Pinpoint the cell where the given text exists, returning its [X, Y] midpoint coordinate. 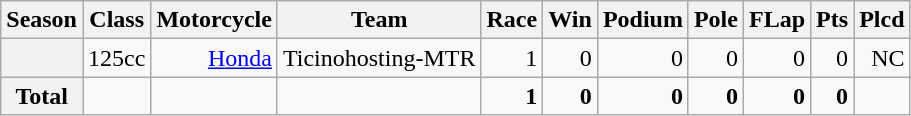
NC [882, 58]
Race [512, 20]
125cc [116, 58]
Ticinohosting-MTR [379, 58]
Win [570, 20]
Honda [214, 58]
Class [116, 20]
Pole [716, 20]
Season [42, 20]
Team [379, 20]
Motorcycle [214, 20]
Podium [642, 20]
Plcd [882, 20]
Pts [832, 20]
FLap [776, 20]
Total [42, 96]
